Return (x, y) of the center of cell containing provided text 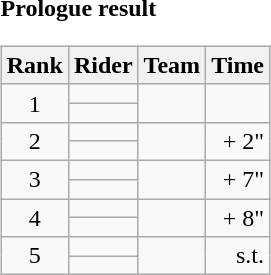
5 (34, 256)
s.t. (238, 256)
+ 7" (238, 179)
2 (34, 141)
+ 2" (238, 141)
Time (238, 65)
3 (34, 179)
+ 8" (238, 217)
Rank (34, 65)
4 (34, 217)
Rider (103, 65)
1 (34, 103)
Team (172, 65)
